Return (x, y) of the center of cell containing provided text 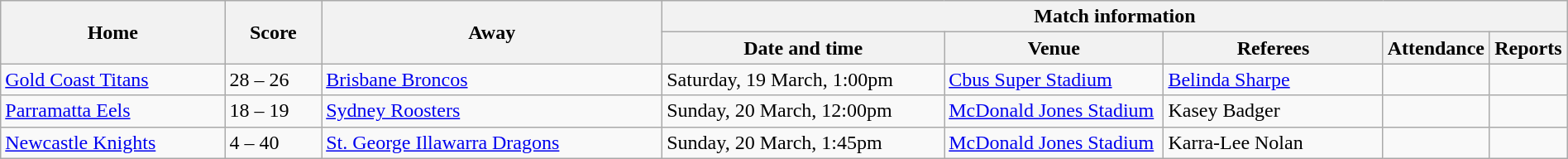
Saturday, 19 March, 1:00pm (804, 79)
Gold Coast Titans (112, 79)
Match information (1115, 17)
Sydney Roosters (492, 111)
Karra-Lee Nolan (1274, 142)
Home (112, 32)
Kasey Badger (1274, 111)
Sunday, 20 March, 1:45pm (804, 142)
Date and time (804, 48)
4 – 40 (273, 142)
Venue (1054, 48)
28 – 26 (273, 79)
Attendance (1436, 48)
Belinda Sharpe (1274, 79)
Reports (1528, 48)
St. George Illawarra Dragons (492, 142)
Brisbane Broncos (492, 79)
18 – 19 (273, 111)
Score (273, 32)
Referees (1274, 48)
Cbus Super Stadium (1054, 79)
Newcastle Knights (112, 142)
Parramatta Eels (112, 111)
Away (492, 32)
Sunday, 20 March, 12:00pm (804, 111)
